Provide the [X, Y] coordinate of the cell's center where the given text is located.  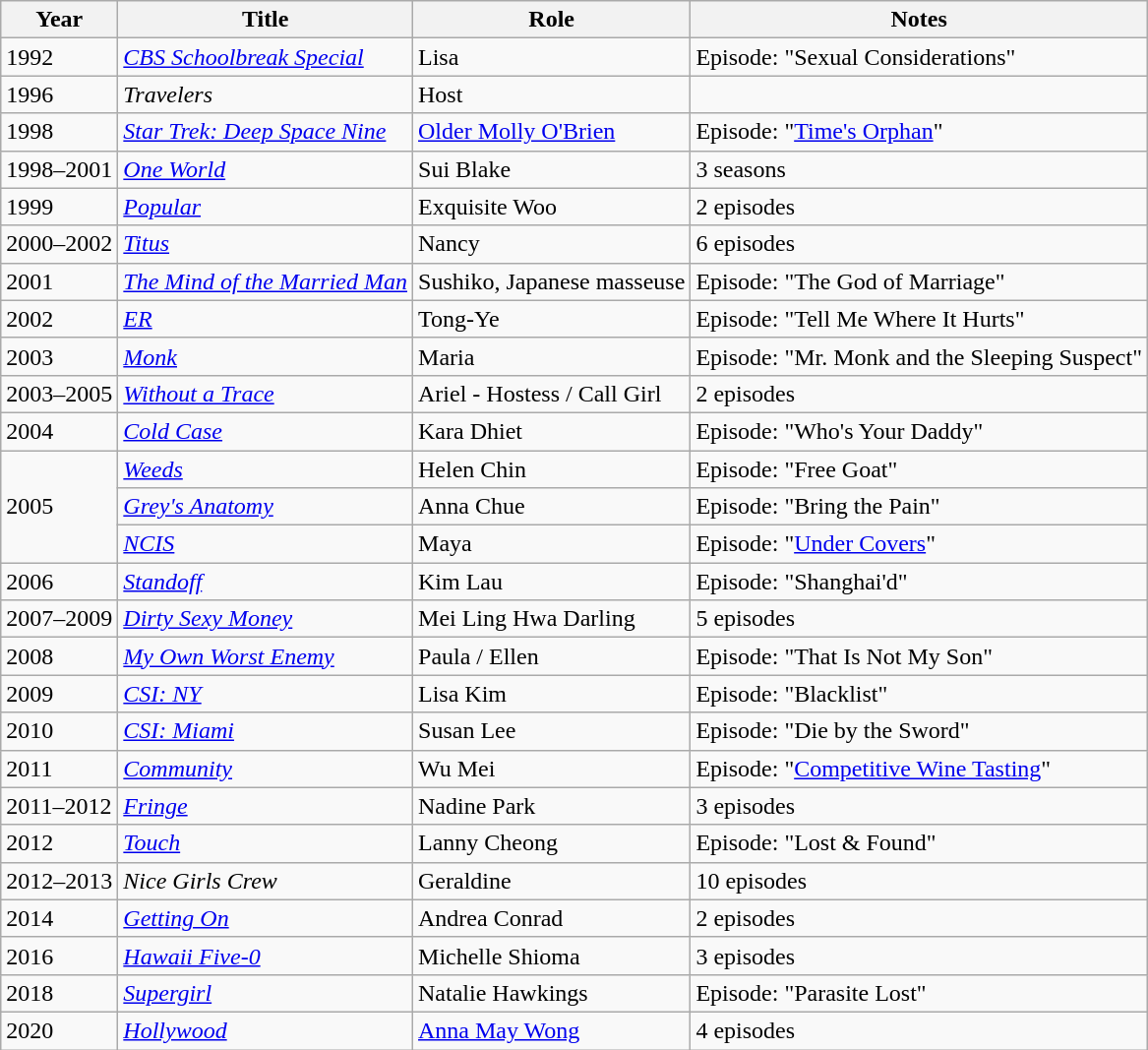
Kim Lau [552, 582]
3 seasons [919, 169]
6 episodes [919, 244]
Title [266, 20]
Star Trek: Deep Space Nine [266, 132]
Episode: "Under Covers" [919, 544]
Nadine Park [552, 806]
Exquisite Woo [552, 207]
Nice Girls Crew [266, 881]
2007–2009 [59, 619]
1996 [59, 94]
2001 [59, 281]
1998–2001 [59, 169]
ER [266, 319]
Susan Lee [552, 731]
Maya [552, 544]
Grey's Anatomy [266, 507]
Episode: "That Is Not My Son" [919, 656]
Tong-Ye [552, 319]
5 episodes [919, 619]
Episode: "Blacklist" [919, 694]
2000–2002 [59, 244]
Episode: "Shanghai'd" [919, 582]
10 episodes [919, 881]
Paula / Ellen [552, 656]
Ariel - Hostess / Call Girl [552, 394]
2014 [59, 918]
1992 [59, 57]
2002 [59, 319]
2020 [59, 1030]
Touch [266, 843]
Episode: "Die by the Sword" [919, 731]
2012 [59, 843]
Episode: "The God of Marriage" [919, 281]
Year [59, 20]
Cold Case [266, 431]
Sushiko, Japanese masseuse [552, 281]
Fringe [266, 806]
2009 [59, 694]
Episode: "Who's Your Daddy" [919, 431]
Lanny Cheong [552, 843]
2003 [59, 356]
2011–2012 [59, 806]
CBS Schoolbreak Special [266, 57]
2005 [59, 507]
Episode: "Lost & Found" [919, 843]
Titus [266, 244]
Lisa [552, 57]
2011 [59, 769]
4 episodes [919, 1030]
Anna May Wong [552, 1030]
Anna Chue [552, 507]
Nancy [552, 244]
2006 [59, 582]
CSI: Miami [266, 731]
Getting On [266, 918]
2012–2013 [59, 881]
Episode: "Mr. Monk and the Sleeping Suspect" [919, 356]
2004 [59, 431]
Hawaii Five-0 [266, 956]
Wu Mei [552, 769]
Mei Ling Hwa Darling [552, 619]
Older Molly O'Brien [552, 132]
Episode: "Competitive Wine Tasting" [919, 769]
Episode: "Parasite Lost" [919, 993]
Role [552, 20]
1999 [59, 207]
Travelers [266, 94]
Michelle Shioma [552, 956]
Dirty Sexy Money [266, 619]
Episode: "Time's Orphan" [919, 132]
Weeds [266, 469]
The Mind of the Married Man [266, 281]
Community [266, 769]
Maria [552, 356]
CSI: NY [266, 694]
Hollywood [266, 1030]
Host [552, 94]
Geraldine [552, 881]
Popular [266, 207]
Monk [266, 356]
Natalie Hawkings [552, 993]
Andrea Conrad [552, 918]
Supergirl [266, 993]
Lisa Kim [552, 694]
2003–2005 [59, 394]
1998 [59, 132]
2010 [59, 731]
Sui Blake [552, 169]
Episode: "Tell Me Where It Hurts" [919, 319]
One World [266, 169]
My Own Worst Enemy [266, 656]
Without a Trace [266, 394]
Notes [919, 20]
NCIS [266, 544]
Kara Dhiet [552, 431]
2016 [59, 956]
Standoff [266, 582]
2008 [59, 656]
Episode: "Sexual Considerations" [919, 57]
2018 [59, 993]
Helen Chin [552, 469]
Episode: "Free Goat" [919, 469]
Episode: "Bring the Pain" [919, 507]
